Pinpoint the cell where the given text exists, returning its (x, y) midpoint coordinate. 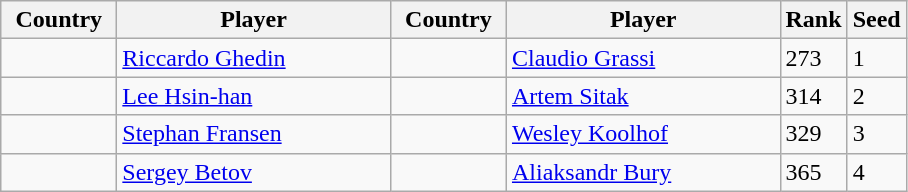
Aliaksandr Bury (643, 172)
2 (876, 96)
3 (876, 134)
Claudio Grassi (643, 58)
365 (814, 172)
Wesley Koolhof (643, 134)
Stephan Fransen (254, 134)
Artem Sitak (643, 96)
Rank (814, 20)
Sergey Betov (254, 172)
Lee Hsin-han (254, 96)
1 (876, 58)
314 (814, 96)
Seed (876, 20)
273 (814, 58)
4 (876, 172)
Riccardo Ghedin (254, 58)
329 (814, 134)
